Return the [x, y] coordinate for the center point of the cell that contains the specified text.  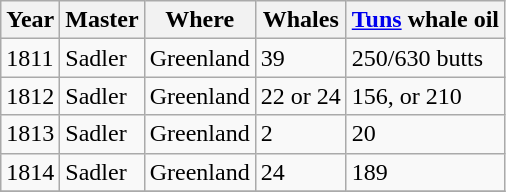
1814 [30, 172]
250/630 butts [425, 58]
Year [30, 20]
Tuns whale oil [425, 20]
1813 [30, 134]
39 [300, 58]
1812 [30, 96]
2 [300, 134]
189 [425, 172]
Master [102, 20]
1811 [30, 58]
20 [425, 134]
Whales [300, 20]
156, or 210 [425, 96]
24 [300, 172]
Where [200, 20]
22 or 24 [300, 96]
